Identify which cell holds the provided text, then report its (x, y) central coordinate. 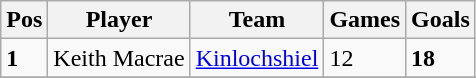
Kinlochshiel (257, 58)
Keith Macrae (119, 58)
Pos (24, 20)
18 (441, 58)
Player (119, 20)
12 (365, 58)
Games (365, 20)
Team (257, 20)
Goals (441, 20)
1 (24, 58)
